Determine the (X, Y) coordinate at the center of the cell enclosing the given text.  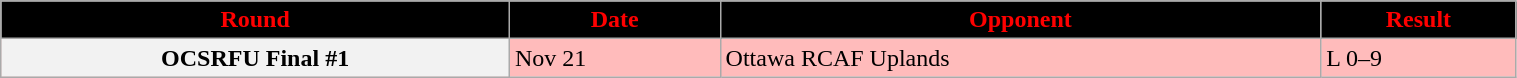
L 0–9 (1418, 58)
Result (1418, 20)
Date (614, 20)
OCSRFU Final #1 (256, 58)
Ottawa RCAF Uplands (1020, 58)
Opponent (1020, 20)
Nov 21 (614, 58)
Round (256, 20)
